From the cell containing the given text, extract its center point as [x, y] coordinate. 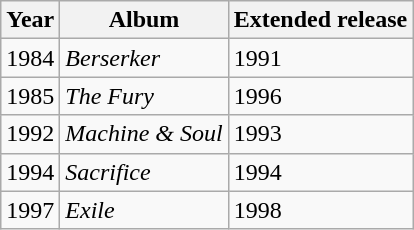
Berserker [144, 58]
1998 [320, 210]
1996 [320, 96]
The Fury [144, 96]
Album [144, 20]
Extended release [320, 20]
1991 [320, 58]
1997 [30, 210]
1985 [30, 96]
1984 [30, 58]
Year [30, 20]
Exile [144, 210]
Machine & Soul [144, 134]
Sacrifice [144, 172]
1992 [30, 134]
1993 [320, 134]
